Output the [X, Y] coordinate of the center of the cell containing the given text.  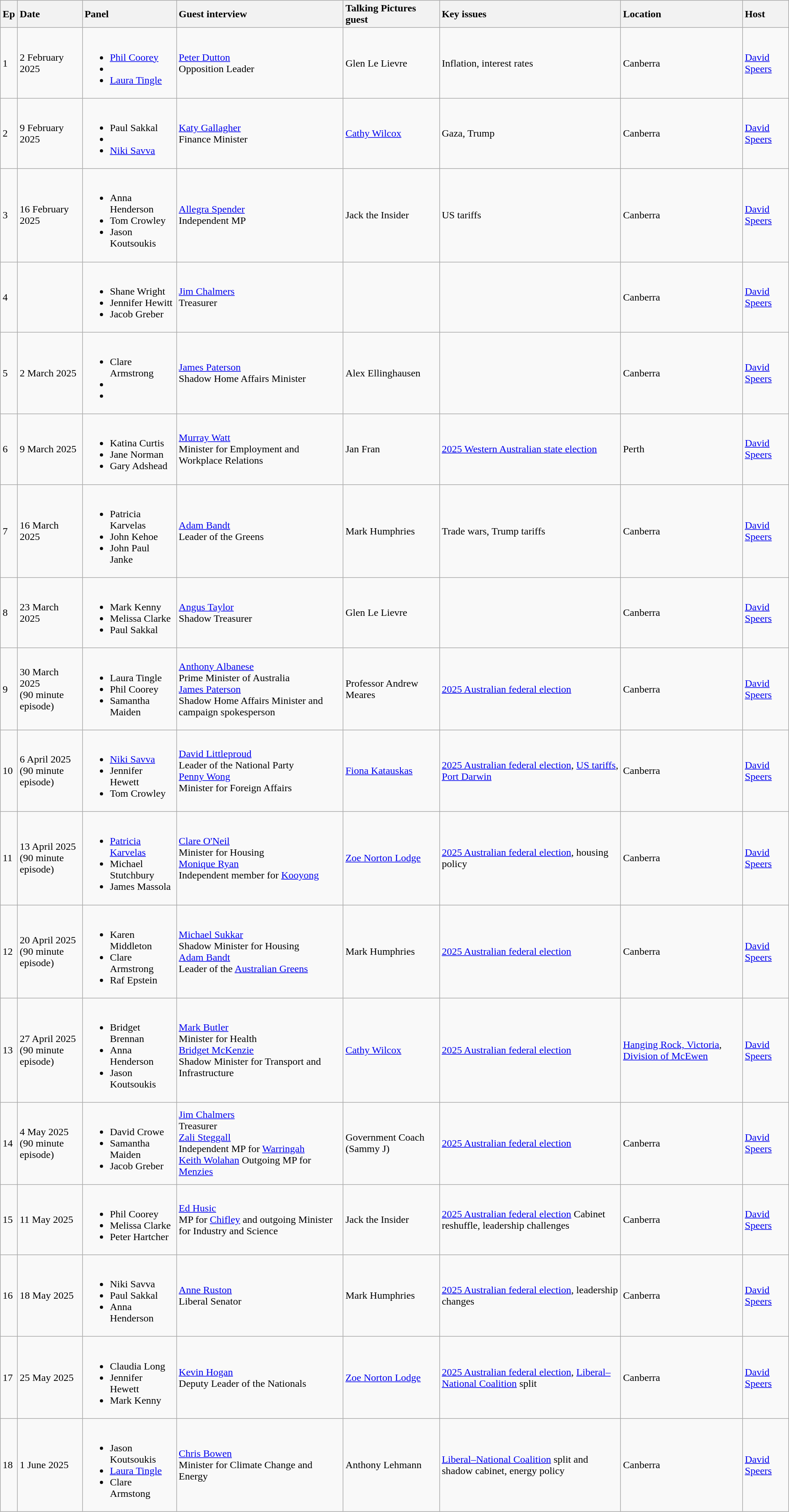
Murray WattMinister for Employment and Workplace Relations [260, 449]
Michael SukkarShadow Minister for HousingAdam BandtLeader of the Australian Greens [260, 951]
Anthony Lehmann [391, 1465]
Fiona Katauskas [391, 771]
9 February 2025 [50, 133]
Anna HendersonTom CrowleyJason Koutsoukis [129, 215]
27 April 2025(90 minute episode) [50, 1050]
Jan Fran [391, 449]
2 [9, 133]
Shane WrightJennifer HewittJacob Greber [129, 297]
Hanging Rock, Victoria, Division of McEwen [682, 1050]
Mark ButlerMinister for HealthBridget McKenzieShadow Minister for Transport and Infrastructure [260, 1050]
2025 Australian federal election Cabinet reshuffle, leadership challenges [530, 1220]
16 February 2025 [50, 215]
Clare O'NeilMinister for HousingMonique RyanIndependent member for Kooyong [260, 858]
Katina CurtisJane NormanGary Adshead [129, 449]
2 February 2025 [50, 63]
4 May 2025(90 minute episode) [50, 1144]
Alex Ellinghausen [391, 373]
6 April 2025(90 minute episode) [50, 771]
Jim ChalmersTreasurer [260, 297]
2 March 2025 [50, 373]
Niki SavvaJennifer HewettTom Crowley [129, 771]
Perth [682, 449]
Katy GallagherFinance Minister [260, 133]
13 April 2025(90 minute episode) [50, 858]
3 [9, 215]
Jason KoutsoukisLaura TingleClare Armstong [129, 1465]
16 [9, 1296]
Gaza, Trump [530, 133]
Ed Husic MP for Chifley and outgoing Minister for Industry and Science [260, 1220]
Trade wars, Trump tariffs [530, 531]
13 [9, 1050]
James PatersonShadow Home Affairs Minister [260, 373]
Phil CooreyMelissa ClarkePeter Hartcher [129, 1220]
Peter DuttonOpposition Leader [260, 63]
18 May 2025 [50, 1296]
5 [9, 373]
Patricia KarvelasJohn KehoeJohn Paul Janke [129, 531]
US tariffs [530, 215]
Jim ChalmersTreasurerZali SteggallIndependent MP for WarringahKeith Wolahan Outgoing MP for Menzies [260, 1144]
4 [9, 297]
16 March 2025 [50, 531]
Clare Armstrong [129, 373]
20 April 2025(90 minute episode) [50, 951]
Panel [129, 14]
1 [9, 63]
23 March 2025 [50, 613]
Niki SavvaPaul SakkalAnna Henderson [129, 1296]
11 [9, 858]
2025 Australian federal election, leadership changes [530, 1296]
Guest interview [260, 14]
Location [682, 14]
Government Coach (Sammy J) [391, 1144]
1 June 2025 [50, 1465]
Laura TinglePhil CooreySamantha Maiden [129, 689]
Kevin HoganDeputy Leader of the Nationals [260, 1378]
9 March 2025 [50, 449]
17 [9, 1378]
Anthony AlbanesePrime Minister of AustraliaJames PatersonShadow Home Affairs Minister and campaign spokesperson [260, 689]
2025 Western Australian state election [530, 449]
12 [9, 951]
18 [9, 1465]
9 [9, 689]
David CroweSamantha MaidenJacob Greber [129, 1144]
Date [50, 14]
2025 Australian federal election, US tariffs, Port Darwin [530, 771]
David LittleproudLeader of the National PartyPenny WongMinister for Foreign Affairs [260, 771]
Inflation, interest rates [530, 63]
Adam BandtLeader of the Greens [260, 531]
Allegra SpenderIndependent MP [260, 215]
Mark KennyMelissa ClarkePaul Sakkal [129, 613]
25 May 2025 [50, 1378]
Angus TaylorShadow Treasurer [260, 613]
Karen MiddletonClare ArmstrongRaf Epstein [129, 951]
11 May 2025 [50, 1220]
Chris Bowen Minister for Climate Change and Energy [260, 1465]
Claudia LongJennifer HewettMark Kenny [129, 1378]
Talking Pictures guest [391, 14]
Host [766, 14]
Paul SakkalNiki Savva [129, 133]
Liberal–National Coalition split and shadow cabinet, energy policy [530, 1465]
15 [9, 1220]
Bridget BrennanAnna HendersonJason Koutsoukis [129, 1050]
Anne RustonLiberal Senator [260, 1296]
Ep [9, 14]
6 [9, 449]
Professor Andrew Meares [391, 689]
2025 Australian federal election, housing policy [530, 858]
Patricia KarvelasMichael StutchburyJames Massola [129, 858]
2025 Australian federal election, Liberal–National Coalition split [530, 1378]
7 [9, 531]
30 March 2025(90 minute episode) [50, 689]
14 [9, 1144]
10 [9, 771]
Phil CooreyLaura Tingle [129, 63]
8 [9, 613]
Key issues [530, 14]
